Output the (X, Y) coordinate of the center of the cell containing the given text.  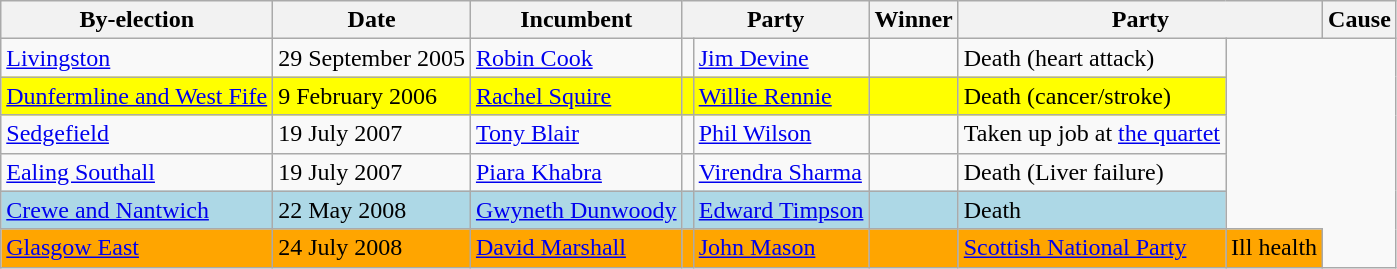
Piara Khabra (576, 172)
Taken up job at the quartet (1092, 134)
By-election (137, 20)
Robin Cook (576, 58)
9 February 2006 (372, 96)
29 September 2005 (372, 58)
Crewe and Nantwich (137, 210)
Ealing Southall (137, 172)
Date (372, 20)
Phil Wilson (781, 134)
Death (cancer/stroke) (1092, 96)
22 May 2008 (372, 210)
Ill health (1274, 248)
Willie Rennie (781, 96)
Scottish National Party (1092, 248)
Jim Devine (781, 58)
Sedgefield (137, 134)
Incumbent (576, 20)
Dunfermline and West Fife (137, 96)
Livingston (137, 58)
Winner (914, 20)
Death (heart attack) (1092, 58)
Death (1092, 210)
24 July 2008 (372, 248)
David Marshall (576, 248)
Edward Timpson (781, 210)
Glasgow East (137, 248)
Cause (1360, 20)
Gwyneth Dunwoody (576, 210)
Rachel Squire (576, 96)
Tony Blair (576, 134)
Virendra Sharma (781, 172)
John Mason (781, 248)
Death (Liver failure) (1092, 172)
